Find where the given text appears and provide that cell's center as [x, y] coordinate. 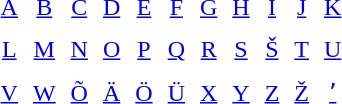
T [302, 50]
P [144, 50]
R [208, 50]
O [112, 50]
S [240, 50]
M [44, 50]
Š [272, 50]
N [80, 50]
Q [176, 50]
